Determine the [X, Y] coordinate at the center of the cell enclosing the given text.  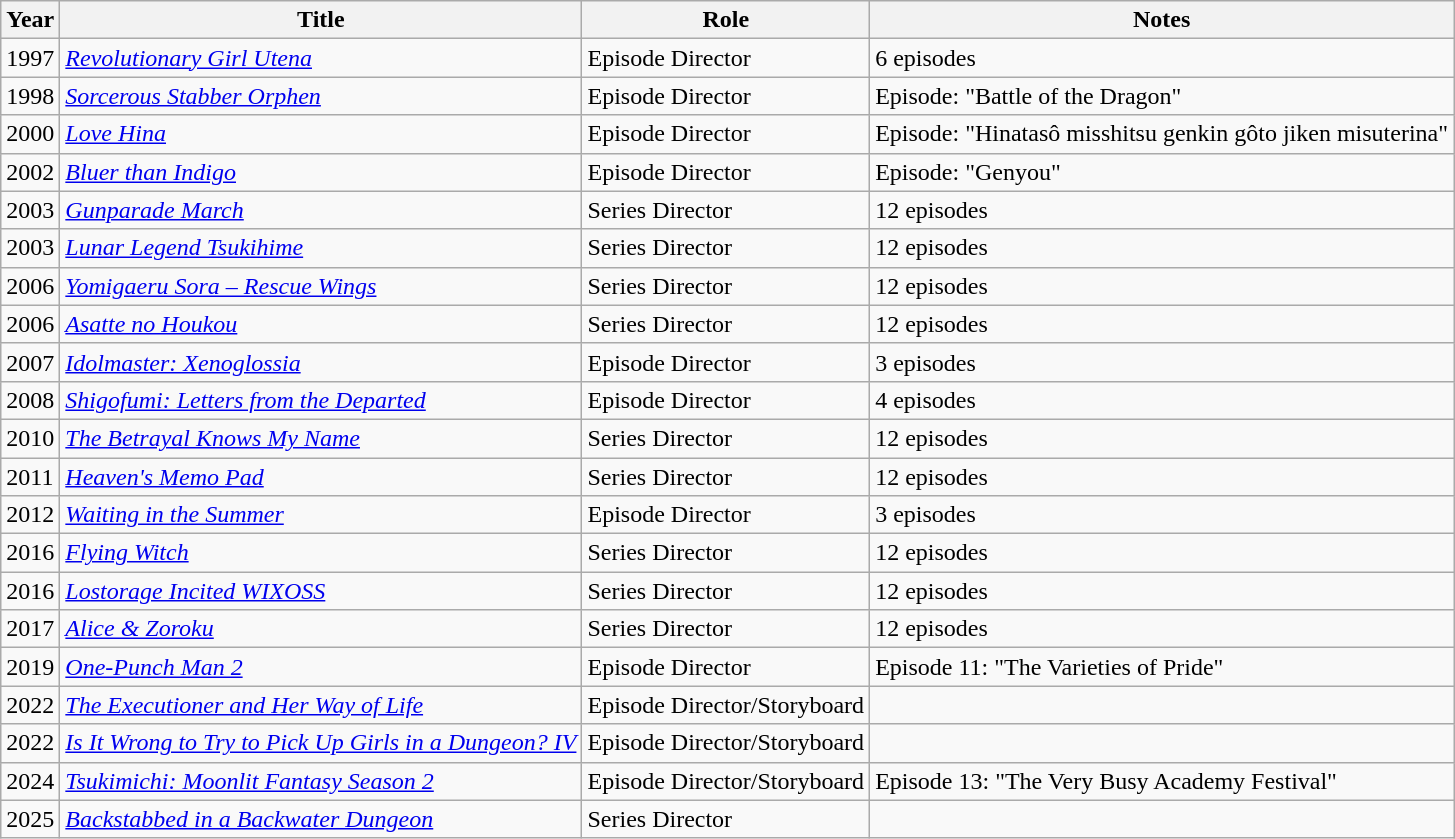
2011 [30, 477]
One-Punch Man 2 [321, 667]
2008 [30, 400]
Episode: "Genyou" [1162, 172]
Tsukimichi: Moonlit Fantasy Season 2 [321, 781]
Notes [1162, 20]
2025 [30, 819]
Heaven's Memo Pad [321, 477]
2010 [30, 438]
Gunparade March [321, 210]
Year [30, 20]
Is It Wrong to Try to Pick Up Girls in a Dungeon? IV [321, 743]
Episode: "Battle of the Dragon" [1162, 96]
Title [321, 20]
Waiting in the Summer [321, 515]
Asatte no Houkou [321, 324]
Sorcerous Stabber Orphen [321, 96]
Shigofumi: Letters from the Departed [321, 400]
2024 [30, 781]
Love Hina [321, 134]
Episode 13: "The Very Busy Academy Festival" [1162, 781]
2019 [30, 667]
The Betrayal Knows My Name [321, 438]
Role [726, 20]
2012 [30, 515]
2002 [30, 172]
6 episodes [1162, 58]
2000 [30, 134]
1998 [30, 96]
Episode: "Hinatasô misshitsu genkin gôto jiken misuterina" [1162, 134]
4 episodes [1162, 400]
Yomigaeru Sora – Rescue Wings [321, 286]
Revolutionary Girl Utena [321, 58]
Idolmaster: Xenoglossia [321, 362]
Bluer than Indigo [321, 172]
Episode 11: "The Varieties of Pride" [1162, 667]
Lunar Legend Tsukihime [321, 248]
The Executioner and Her Way of Life [321, 705]
Lostorage Incited WIXOSS [321, 591]
1997 [30, 58]
2017 [30, 629]
Alice & Zoroku [321, 629]
Flying Witch [321, 553]
Backstabbed in a Backwater Dungeon [321, 819]
2007 [30, 362]
